Extract the (x, y) coordinate from the center of the cell holding the provided text.  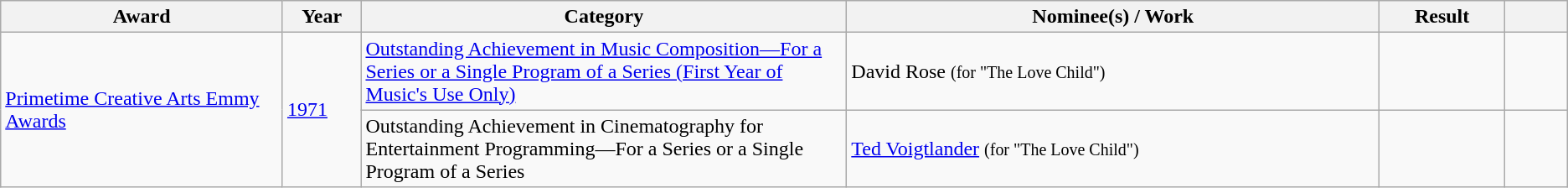
Ted Voigtlander (for "The Love Child") (1113, 149)
Result (1442, 17)
Outstanding Achievement in Music Composition—For a Series or a Single Program of a Series (First Year of Music's Use Only) (604, 71)
Outstanding Achievement in Cinematography for Entertainment Programming—For a Series or a Single Program of a Series (604, 149)
1971 (322, 110)
Primetime Creative Arts Emmy Awards (142, 110)
Year (322, 17)
Category (604, 17)
David Rose (for "The Love Child") (1113, 71)
Nominee(s) / Work (1113, 17)
Award (142, 17)
